Search for the cell housing the specified text and yield its (x, y) center coordinate. 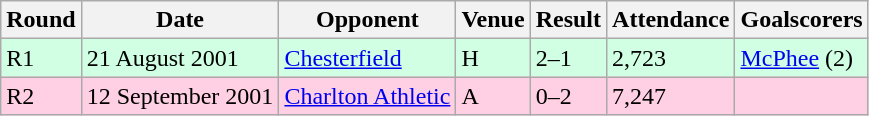
Goalscorers (802, 20)
Chesterfield (368, 58)
2,723 (671, 58)
Round (41, 20)
7,247 (671, 96)
Charlton Athletic (368, 96)
0–2 (568, 96)
Date (180, 20)
Opponent (368, 20)
Venue (493, 20)
12 September 2001 (180, 96)
21 August 2001 (180, 58)
McPhee (2) (802, 58)
Result (568, 20)
R1 (41, 58)
2–1 (568, 58)
Attendance (671, 20)
H (493, 58)
R2 (41, 96)
A (493, 96)
